Pinpoint the cell where the given text exists, returning its [X, Y] midpoint coordinate. 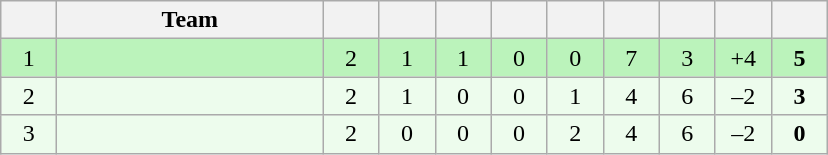
7 [631, 58]
Team [190, 20]
5 [799, 58]
+4 [743, 58]
